Determine the (X, Y) coordinate at the center of the cell enclosing the given text.  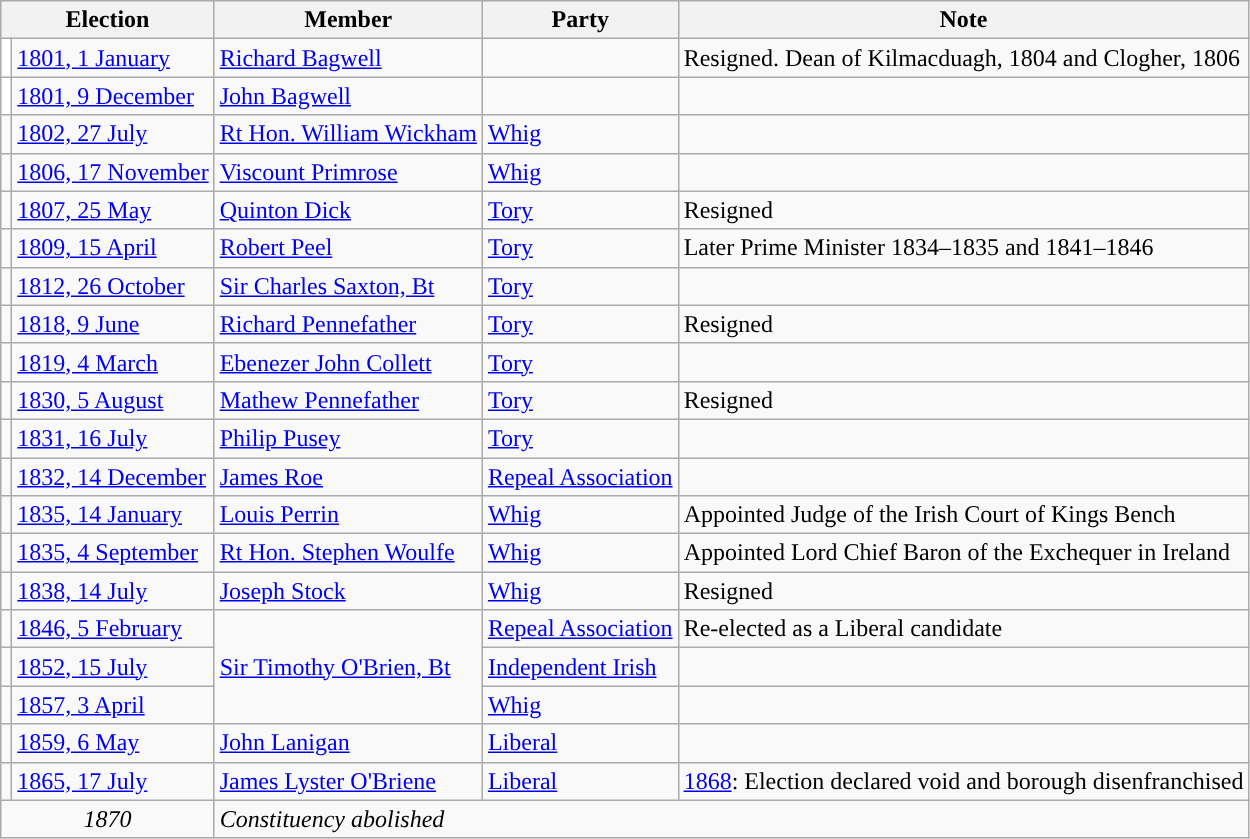
1809, 15 April (113, 248)
1852, 15 July (113, 667)
Independent Irish (580, 667)
1870 (108, 819)
Later Prime Minister 1834–1835 and 1841–1846 (964, 248)
1802, 27 July (113, 134)
Sir Charles Saxton, Bt (348, 286)
Party (580, 20)
1838, 14 July (113, 591)
Joseph Stock (348, 591)
1857, 3 April (113, 705)
John Bagwell (348, 96)
Sir Timothy O'Brien, Bt (348, 667)
Rt Hon. William Wickham (348, 134)
Member (348, 20)
1812, 26 October (113, 286)
1806, 17 November (113, 172)
1801, 1 January (113, 58)
Richard Bagwell (348, 58)
Louis Perrin (348, 515)
Appointed Lord Chief Baron of the Exchequer in Ireland (964, 553)
James Roe (348, 477)
1846, 5 February (113, 629)
1830, 5 August (113, 400)
Rt Hon. Stephen Woulfe (348, 553)
1801, 9 December (113, 96)
1831, 16 July (113, 438)
1835, 4 September (113, 553)
Viscount Primrose (348, 172)
1868: Election declared void and borough disenfranchised (964, 781)
Resigned. Dean of Kilmacduagh, 1804 and Clogher, 1806 (964, 58)
1865, 17 July (113, 781)
John Lanigan (348, 743)
Re-elected as a Liberal candidate (964, 629)
Appointed Judge of the Irish Court of Kings Bench (964, 515)
1819, 4 March (113, 362)
Robert Peel (348, 248)
Note (964, 20)
1818, 9 June (113, 324)
Constituency abolished (732, 819)
Ebenezer John Collett (348, 362)
Quinton Dick (348, 210)
Mathew Pennefather (348, 400)
1835, 14 January (113, 515)
1832, 14 December (113, 477)
James Lyster O'Briene (348, 781)
1859, 6 May (113, 743)
Philip Pusey (348, 438)
Election (108, 20)
1807, 25 May (113, 210)
Richard Pennefather (348, 324)
